Determine the [x, y] coordinate at the center of the cell enclosing the given text.  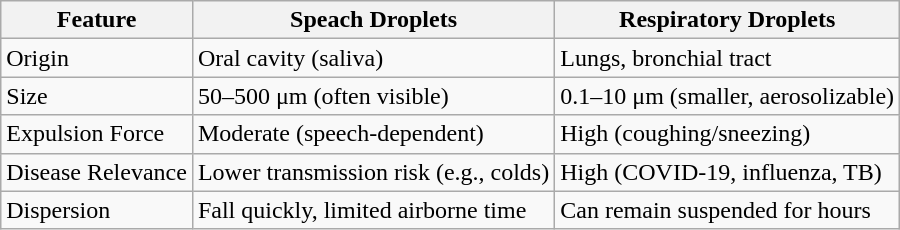
50–500 μm (often visible) [373, 96]
Moderate (speech-dependent) [373, 134]
Fall quickly, limited airborne time [373, 210]
0.1–10 μm (smaller, aerosolizable) [728, 96]
Dispersion [97, 210]
Lungs, bronchial tract [728, 58]
Feature [97, 20]
Origin [97, 58]
High (coughing/sneezing) [728, 134]
Oral cavity (saliva) [373, 58]
Expulsion Force [97, 134]
Disease Relevance [97, 172]
Speach Droplets [373, 20]
Respiratory Droplets [728, 20]
Size [97, 96]
Lower transmission risk (e.g., colds) [373, 172]
Can remain suspended for hours [728, 210]
High (COVID-19, influenza, TB) [728, 172]
